Output the (X, Y) coordinate of the center of the cell containing the given text.  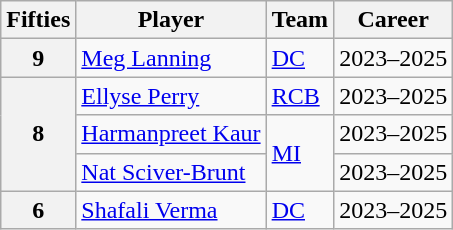
Meg Lanning (171, 58)
RCB (300, 96)
Career (394, 20)
9 (38, 58)
8 (38, 134)
Player (171, 20)
Ellyse Perry (171, 96)
MI (300, 153)
Shafali Verma (171, 210)
Harmanpreet Kaur (171, 134)
Nat Sciver-Brunt (171, 172)
Fifties (38, 20)
Team (300, 20)
6 (38, 210)
